Detect which cell encompasses the target text, then output its (X, Y) center coordinate. 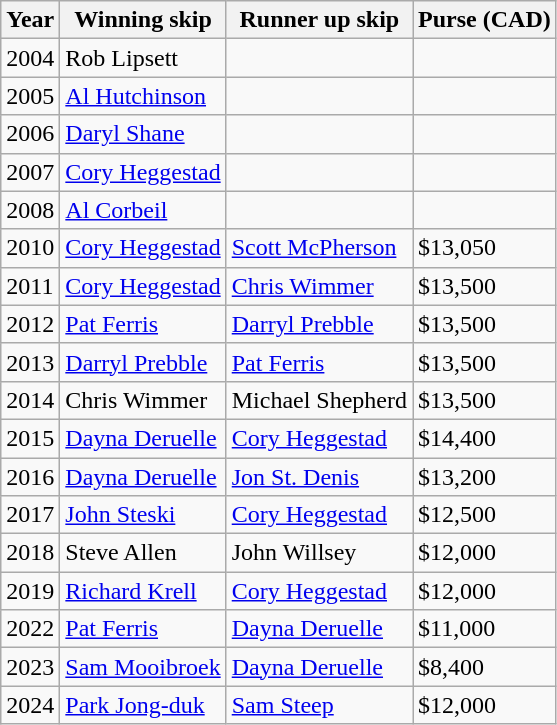
2023 (30, 667)
$8,400 (485, 667)
Michael Shepherd (319, 400)
2014 (30, 400)
$12,500 (485, 515)
$14,400 (485, 438)
Richard Krell (143, 591)
2018 (30, 553)
Steve Allen (143, 553)
2016 (30, 477)
2024 (30, 705)
$13,050 (485, 248)
2015 (30, 438)
John Steski (143, 515)
2004 (30, 58)
2006 (30, 134)
2011 (30, 286)
Winning skip (143, 20)
$13,200 (485, 477)
2013 (30, 362)
Scott McPherson (319, 248)
Sam Mooibroek (143, 667)
Runner up skip (319, 20)
2012 (30, 324)
Al Hutchinson (143, 96)
Jon St. Denis (319, 477)
Al Corbeil (143, 210)
Park Jong-duk (143, 705)
John Willsey (319, 553)
2022 (30, 629)
$11,000 (485, 629)
Daryl Shane (143, 134)
2005 (30, 96)
2017 (30, 515)
Rob Lipsett (143, 58)
Sam Steep (319, 705)
2008 (30, 210)
Year (30, 20)
2010 (30, 248)
2019 (30, 591)
2007 (30, 172)
Purse (CAD) (485, 20)
